Return the (x, y) coordinate for the center point of the cell that contains the specified text.  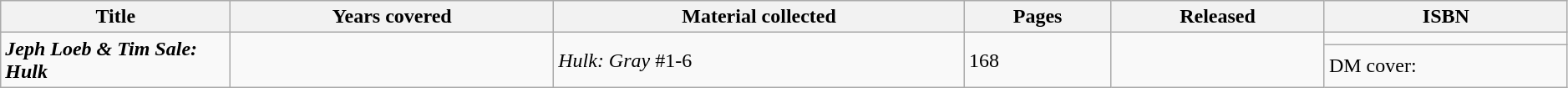
ISBN (1445, 17)
Hulk: Gray #1-6 (759, 60)
Pages (1038, 17)
Material collected (759, 17)
DM cover: (1445, 65)
168 (1038, 60)
Title (115, 17)
Years covered (393, 17)
Released (1218, 17)
Jeph Loeb & Tim Sale: Hulk (115, 60)
